Determine the (x, y) coordinate at the center of the cell enclosing the given text.  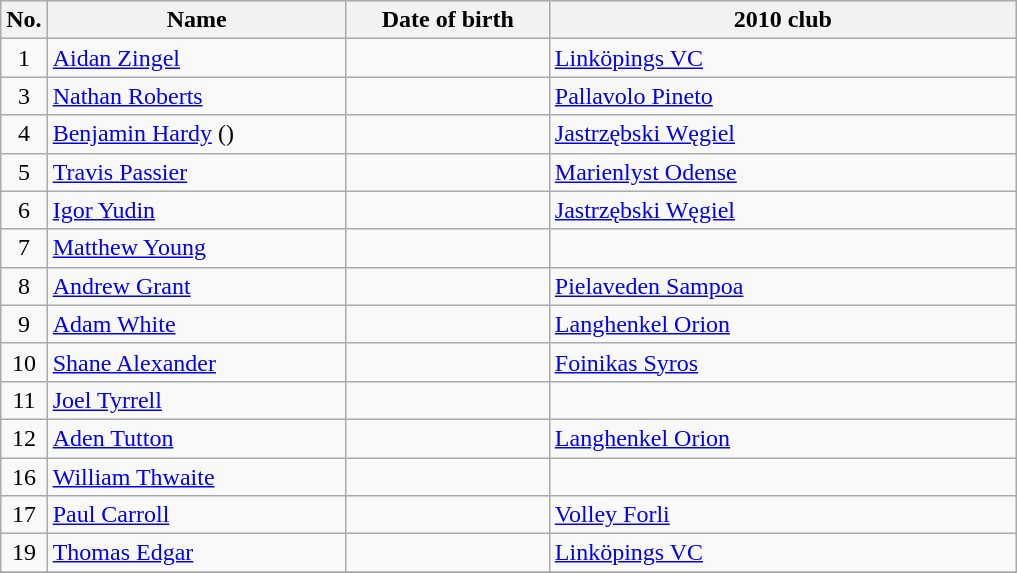
10 (24, 362)
5 (24, 172)
No. (24, 20)
Foinikas Syros (782, 362)
6 (24, 210)
Marienlyst Odense (782, 172)
Pallavolo Pineto (782, 96)
17 (24, 515)
Paul Carroll (196, 515)
Igor Yudin (196, 210)
11 (24, 400)
Shane Alexander (196, 362)
12 (24, 438)
9 (24, 324)
2010 club (782, 20)
Date of birth (448, 20)
Andrew Grant (196, 286)
Name (196, 20)
Aidan Zingel (196, 58)
Joel Tyrrell (196, 400)
Matthew Young (196, 248)
Benjamin Hardy () (196, 134)
1 (24, 58)
19 (24, 553)
Aden Tutton (196, 438)
Nathan Roberts (196, 96)
Thomas Edgar (196, 553)
8 (24, 286)
Volley Forli (782, 515)
Travis Passier (196, 172)
William Thwaite (196, 477)
4 (24, 134)
Adam White (196, 324)
3 (24, 96)
16 (24, 477)
Pielaveden Sampoa (782, 286)
7 (24, 248)
